Scan for the cell matching the given text and deliver its (X, Y) coordinate at center. 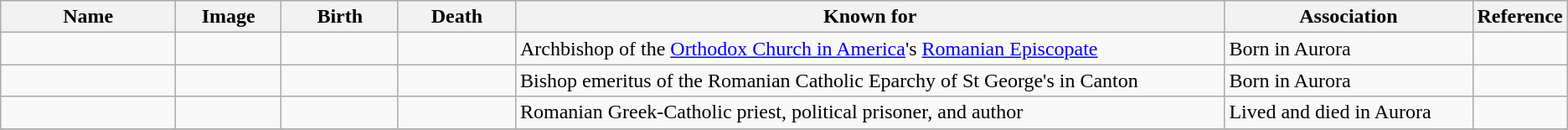
Romanian Greek-Catholic priest, political prisoner, and author (869, 112)
Death (456, 17)
Birth (340, 17)
Association (1349, 17)
Known for (869, 17)
Bishop emeritus of the Romanian Catholic Eparchy of St George's in Canton (869, 81)
Archbishop of the Orthodox Church in America's Romanian Episcopate (869, 49)
Reference (1519, 17)
Lived and died in Aurora (1349, 112)
Image (229, 17)
Name (89, 17)
